Locate the cell with the specified text and output its (x, y) center coordinate. 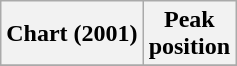
Chart (2001) (72, 34)
Peakposition (189, 34)
